Find where the given text appears and provide that cell's center as [X, Y] coordinate. 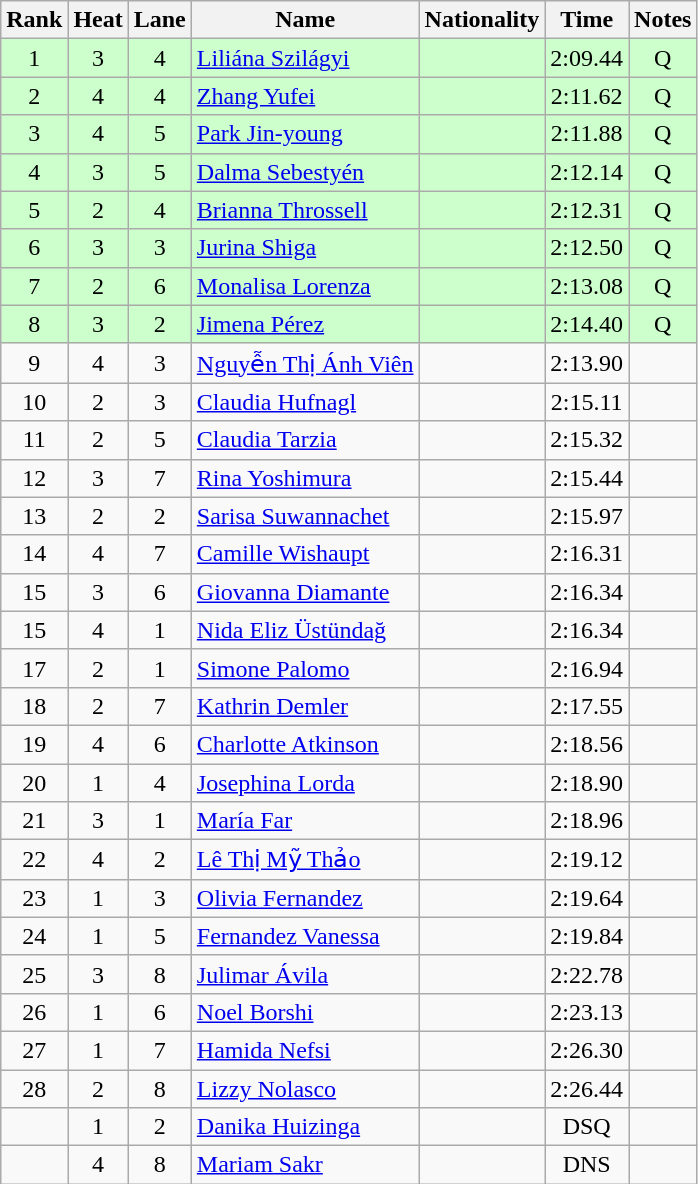
11 [34, 440]
Claudia Hufnagl [305, 402]
Nida Eliz Üstündağ [305, 630]
2:09.44 [587, 58]
2:16.94 [587, 668]
Zhang Yufei [305, 96]
2:14.40 [587, 324]
2:19.12 [587, 860]
2:13.90 [587, 363]
Lê Thị Mỹ Thảo [305, 860]
Fernandez Vanessa [305, 936]
2:26.30 [587, 1050]
2:15.32 [587, 440]
Lane [160, 20]
26 [34, 1012]
Giovanna Diamante [305, 592]
13 [34, 516]
2:16.31 [587, 554]
Rina Yoshimura [305, 478]
23 [34, 898]
María Far [305, 821]
Nguyễn Thị Ánh Viên [305, 363]
Heat [98, 20]
17 [34, 668]
2:18.96 [587, 821]
2:15.11 [587, 402]
2:17.55 [587, 706]
2:11.88 [587, 134]
19 [34, 744]
2:11.62 [587, 96]
28 [34, 1089]
Dalma Sebestyén [305, 172]
Lizzy Nolasco [305, 1089]
25 [34, 974]
Sarisa Suwannachet [305, 516]
Claudia Tarzia [305, 440]
24 [34, 936]
Simone Palomo [305, 668]
Olivia Fernandez [305, 898]
2:15.97 [587, 516]
27 [34, 1050]
2:12.14 [587, 172]
Hamida Nefsi [305, 1050]
10 [34, 402]
2:12.31 [587, 210]
2:18.56 [587, 744]
Nationality [482, 20]
Notes [663, 20]
Liliána Szilágyi [305, 58]
Rank [34, 20]
Jurina Shiga [305, 248]
Julimar Ávila [305, 974]
2:19.64 [587, 898]
Danika Huizinga [305, 1127]
2:19.84 [587, 936]
2:15.44 [587, 478]
Mariam Sakr [305, 1165]
14 [34, 554]
DSQ [587, 1127]
22 [34, 860]
18 [34, 706]
Kathrin Demler [305, 706]
12 [34, 478]
Park Jin-young [305, 134]
Charlotte Atkinson [305, 744]
Jimena Pérez [305, 324]
Josephina Lorda [305, 783]
Brianna Throssell [305, 210]
2:18.90 [587, 783]
Noel Borshi [305, 1012]
DNS [587, 1165]
Time [587, 20]
2:22.78 [587, 974]
2:13.08 [587, 286]
20 [34, 783]
9 [34, 363]
Monalisa Lorenza [305, 286]
2:23.13 [587, 1012]
21 [34, 821]
Name [305, 20]
2:26.44 [587, 1089]
Camille Wishaupt [305, 554]
2:12.50 [587, 248]
